Capture the cell that displays the provided text and extract its [x, y] central coordinate. 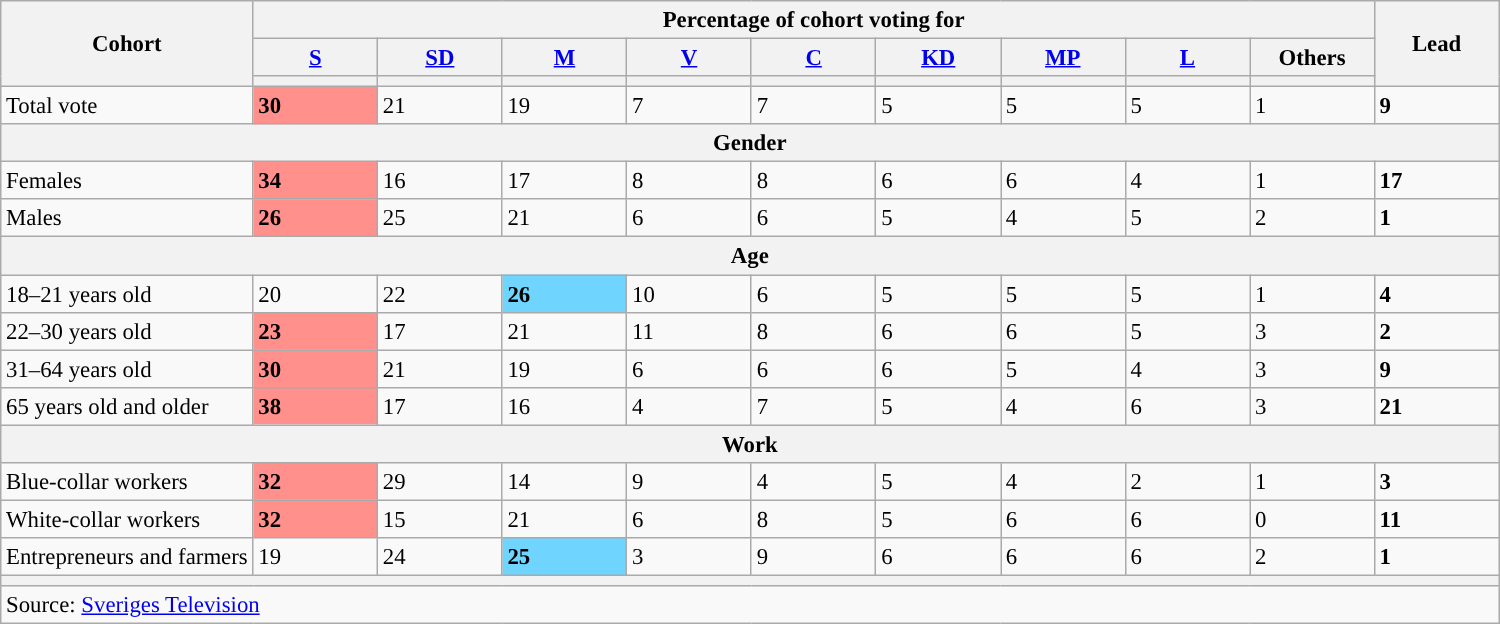
23 [316, 331]
22 [440, 294]
34 [316, 181]
SD [440, 58]
White-collar workers [127, 519]
Females [127, 181]
31–64 years old [127, 369]
38 [316, 406]
10 [690, 294]
Age [750, 256]
M [564, 58]
Entrepreneurs and farmers [127, 557]
20 [316, 294]
Total vote [127, 106]
24 [440, 557]
Percentage of cohort voting for [814, 20]
Gender [750, 143]
Males [127, 219]
65 years old and older [127, 406]
Source: Sveriges Television [750, 605]
Blue-collar workers [127, 482]
V [690, 58]
S [316, 58]
22–30 years old [127, 331]
14 [564, 482]
Lead [1436, 44]
18–21 years old [127, 294]
C [814, 58]
Work [750, 444]
0 [1312, 519]
Cohort [127, 44]
Others [1312, 58]
KD [938, 58]
15 [440, 519]
L [1188, 58]
29 [440, 482]
MP [1064, 58]
